Determine the [x, y] coordinate at the center of the cell enclosing the given text.  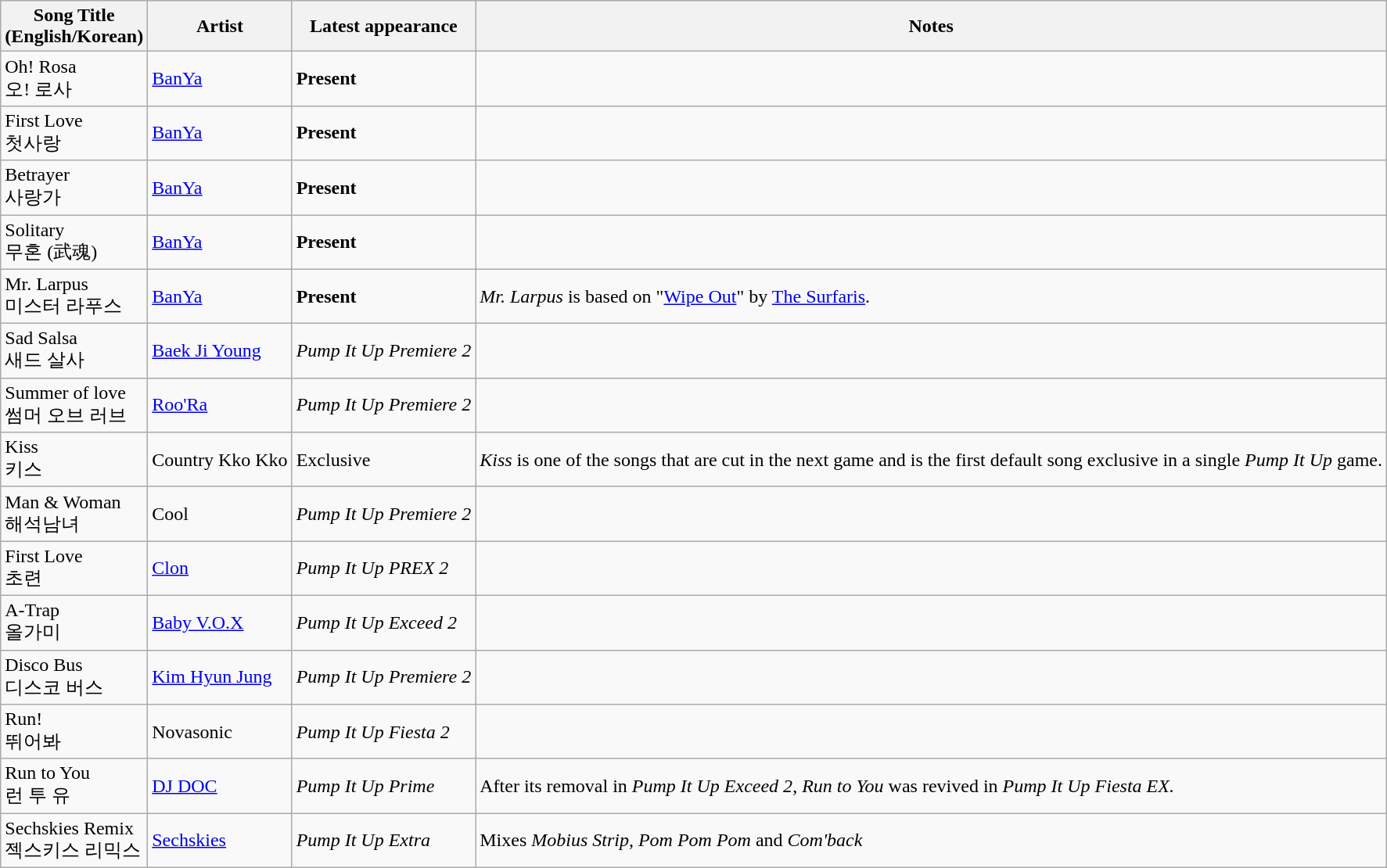
Cool [220, 514]
Betrayer사랑가 [74, 188]
Country Kko Kko [220, 460]
Man & Woman해석남녀 [74, 514]
Solitary무혼 (武魂) [74, 242]
Kim Hyun Jung [220, 677]
Song Title(English/Korean) [74, 27]
Artist [220, 27]
First Love초련 [74, 569]
Novasonic [220, 732]
Sechskies Remix젝스키스 리믹스 [74, 841]
Clon [220, 569]
Pump It Up Exceed 2 [383, 622]
Mr. Larpus is based on "Wipe Out" by The Surfaris. [931, 296]
Baby V.O.X [220, 622]
Pump It Up Prime [383, 786]
Mixes Mobius Strip, Pom Pom Pom and Com'back [931, 841]
Pump It Up Fiesta 2 [383, 732]
Exclusive [383, 460]
Run to You런 투 유 [74, 786]
Mr. Larpus미스터 라푸스 [74, 296]
First Love첫사랑 [74, 133]
Pump It Up Extra [383, 841]
Roo'Ra [220, 405]
Run!뛰어봐 [74, 732]
Sad Salsa새드 살사 [74, 351]
Kiss키스 [74, 460]
After its removal in Pump It Up Exceed 2, Run to You was revived in Pump It Up Fiesta EX. [931, 786]
Summer of love썸머 오브 러브 [74, 405]
Kiss is one of the songs that are cut in the next game and is the first default song exclusive in a single Pump It Up game. [931, 460]
DJ DOC [220, 786]
Latest appearance [383, 27]
Sechskies [220, 841]
Baek Ji Young [220, 351]
Oh! Rosa오! 로사 [74, 79]
A-Trap올가미 [74, 622]
Disco Bus디스코 버스 [74, 677]
Pump It Up PREX 2 [383, 569]
Notes [931, 27]
